Locate the cell with the specified text and output its [X, Y] center coordinate. 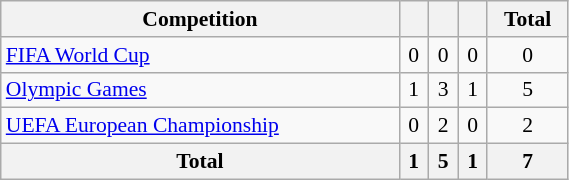
Competition [200, 19]
7 [528, 162]
3 [442, 90]
FIFA World Cup [200, 55]
UEFA European Championship [200, 126]
Olympic Games [200, 90]
